For the text-containing cell, return its midpoint in (x, y) coordinate format. 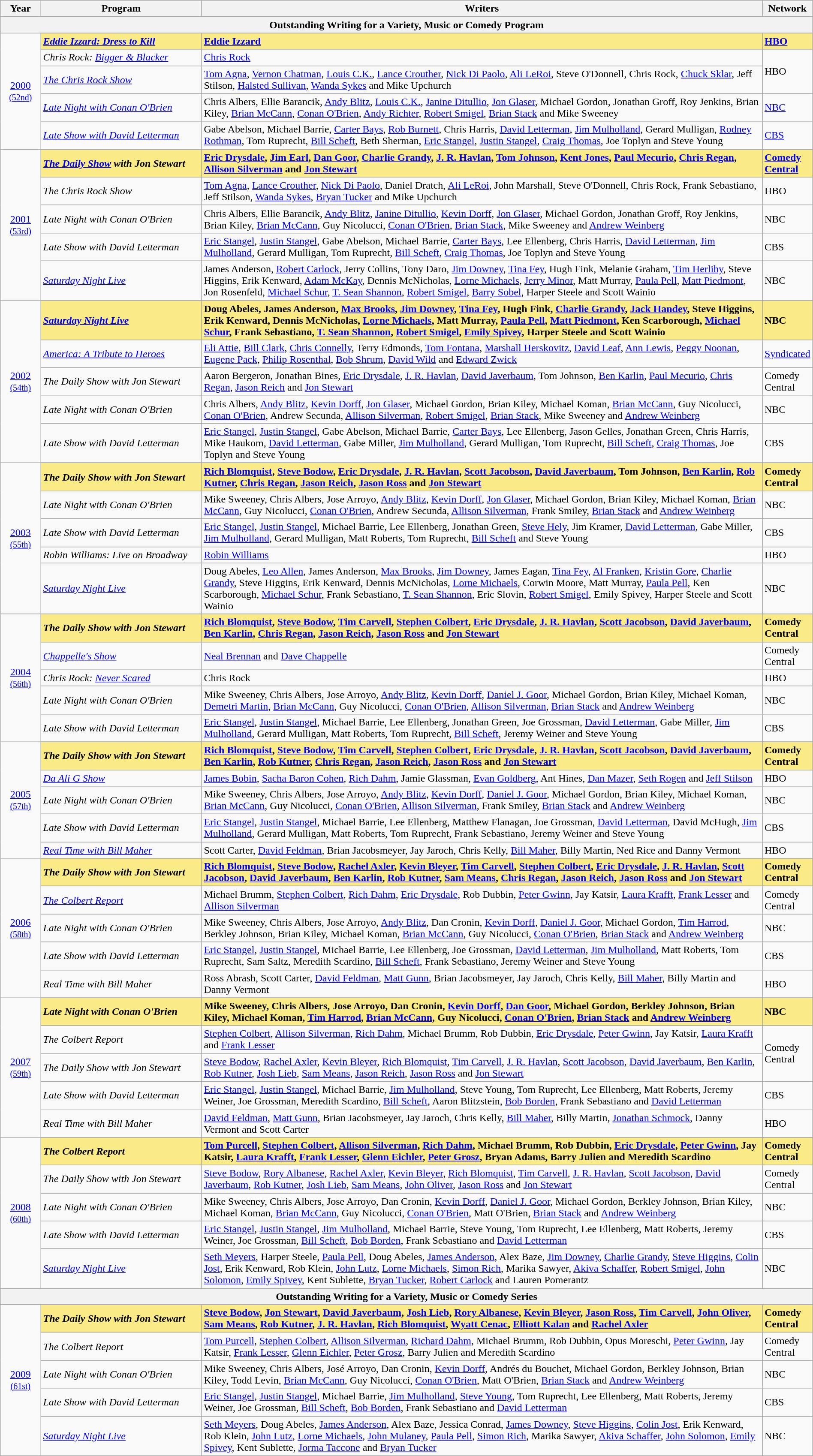
Outstanding Writing for a Variety, Music or Comedy Series (406, 1297)
Stephen Colbert, Allison Silverman, Rich Dahm, Michael Brumm, Rob Dubbin, Eric Drysdale, Peter Gwinn, Jay Katsir, Laura Krafft and Frank Lesser (482, 1039)
America: A Tribute to Heroes (121, 354)
Year (21, 9)
Scott Carter, David Feldman, Brian Jacobsmeyer, Jay Jaroch, Chris Kelly, Bill Maher, Billy Martin, Ned Rice and Danny Vermont (482, 850)
2009(61st) (21, 1380)
Eddie Izzard (482, 41)
David Feldman, Matt Gunn, Brian Jacobsmeyer, Jay Jaroch, Chris Kelly, Bill Maher, Billy Martin, Jonathan Schmock, Danny Vermont and Scott Carter (482, 1123)
2008(60th) (21, 1212)
Network (788, 9)
Program (121, 9)
2000(52nd) (21, 91)
Writers (482, 9)
Chris Rock: Bigger & Blacker (121, 57)
James Bobin, Sacha Baron Cohen, Rich Dahm, Jamie Glassman, Evan Goldberg, Ant Hines, Dan Mazer, Seth Rogen and Jeff Stilson (482, 778)
2001(53rd) (21, 225)
2006(58th) (21, 928)
Michael Brumm, Stephen Colbert, Rich Dahm, Eric Drysdale, Rob Dubbin, Peter Gwinn, Jay Katsir, Laura Krafft, Frank Lesser and Allison Silverman (482, 900)
Chris Rock: Never Scared (121, 678)
Syndicated (788, 354)
2004(56th) (21, 678)
Outstanding Writing for a Variety, Music or Comedy Program (406, 25)
Robin Williams: Live on Broadway (121, 555)
Eddie Izzard: Dress to Kill (121, 41)
2003(55th) (21, 538)
Robin Williams (482, 555)
Da Ali G Show (121, 778)
2005(57th) (21, 800)
2007(59th) (21, 1068)
Ross Abrash, Scott Carter, David Feldman, Matt Gunn, Brian Jacobsmeyer, Jay Jaroch, Chris Kelly, Bill Maher, Billy Martin and Danny Vermont (482, 984)
2002(54th) (21, 382)
Chappelle's Show (121, 656)
Neal Brennan and Dave Chappelle (482, 656)
